Find where the given text appears and provide that cell's center as [X, Y] coordinate. 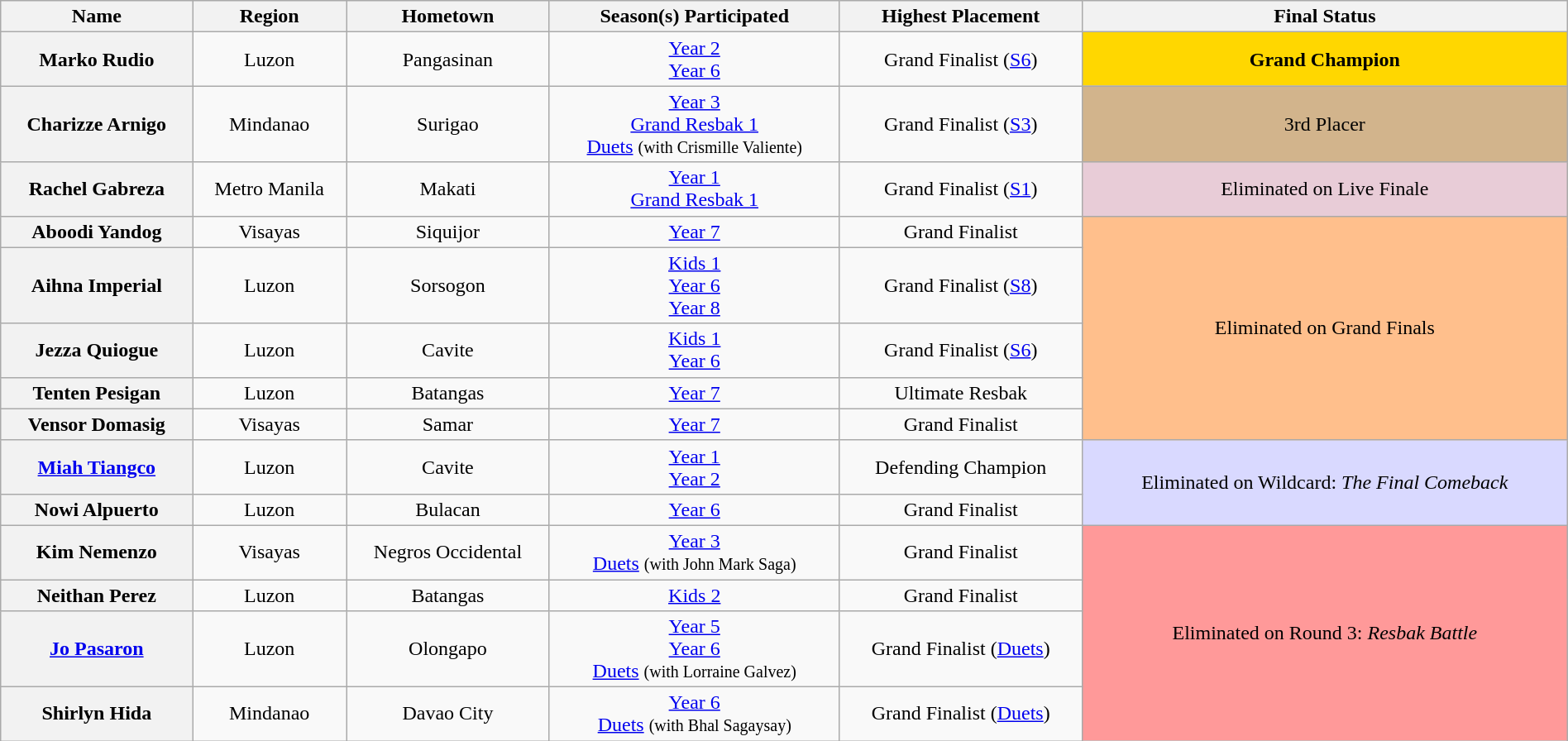
Charizze Arnigo [97, 124]
Year 5Year 6Duets (with Lorraine Galvez) [695, 649]
Shirlyn Hida [97, 715]
Makati [447, 189]
Name [97, 17]
Grand Finalist (S8) [961, 285]
Jo Pasaron [97, 649]
Year 2Year 6 [695, 60]
Eliminated on Round 3: Resbak Battle [1325, 633]
Final Status [1325, 17]
Season(s) Participated [695, 17]
Year 6 [695, 509]
Year 3Duets (with John Mark Saga) [695, 552]
Vensor Domasig [97, 424]
Siquijor [447, 232]
Ultimate Resbak [961, 393]
Tenten Pesigan [97, 393]
Surigao [447, 124]
Marko Rudio [97, 60]
Hometown [447, 17]
Eliminated on Wildcard: The Final Comeback [1325, 483]
Highest Placement [961, 17]
Eliminated on Live Finale [1325, 189]
Jezza Quiogue [97, 351]
Kids 1Year 6Year 8 [695, 285]
Davao City [447, 715]
Year 1Year 2 [695, 466]
Grand Finalist (S1) [961, 189]
Rachel Gabreza [97, 189]
Miah Tiangco [97, 466]
Samar [447, 424]
Sorsogon [447, 285]
Neithan Perez [97, 595]
Year 6Duets (with Bhal Sagaysay) [695, 715]
Defending Champion [961, 466]
Aboodi Yandog [97, 232]
Year 3Grand Resbak 1Duets (with Crismille Valiente) [695, 124]
Pangasinan [447, 60]
Negros Occidental [447, 552]
Kids 2 [695, 595]
Nowi Alpuerto [97, 509]
Bulacan [447, 509]
Grand Champion [1325, 60]
Kim Nemenzo [97, 552]
Grand Finalist (S3) [961, 124]
Metro Manila [270, 189]
Year 1Grand Resbak 1 [695, 189]
Aihna Imperial [97, 285]
3rd Placer [1325, 124]
Olongapo [447, 649]
Eliminated on Grand Finals [1325, 327]
Kids 1Year 6 [695, 351]
Region [270, 17]
